Detect which cell encompasses the target text, then output its (x, y) center coordinate. 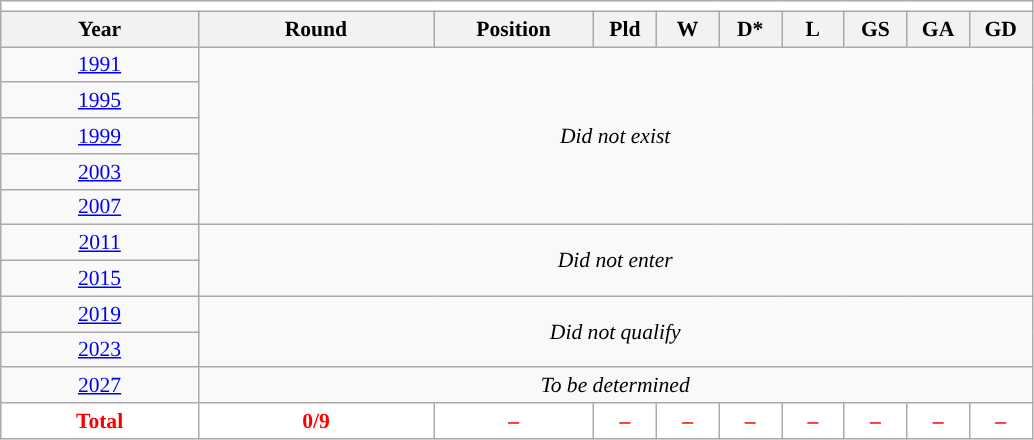
2019 (100, 314)
2011 (100, 243)
L (814, 29)
Did not qualify (615, 332)
D* (750, 29)
1991 (100, 65)
GS (876, 29)
GD (1000, 29)
W (688, 29)
2007 (100, 207)
Did not exist (615, 136)
1999 (100, 136)
2027 (100, 386)
2023 (100, 350)
Did not enter (615, 260)
2003 (100, 172)
Pld (626, 29)
Year (100, 29)
1995 (100, 101)
2015 (100, 279)
Total (100, 421)
Round (316, 29)
To be determined (615, 386)
0/9 (316, 421)
GA (938, 29)
Position (514, 29)
